Return (X, Y) of the center of cell containing provided text 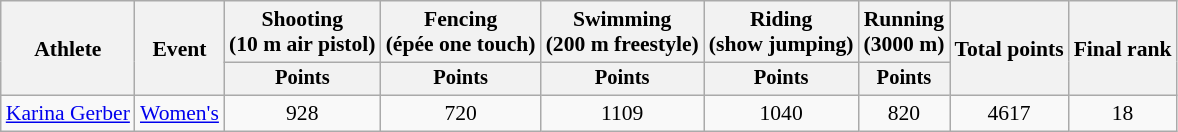
Total points (1010, 48)
1109 (622, 114)
1040 (782, 114)
Final rank (1123, 48)
820 (904, 114)
Women's (180, 114)
4617 (1010, 114)
928 (302, 114)
Running(3000 m) (904, 32)
720 (461, 114)
Karina Gerber (68, 114)
Athlete (68, 48)
Fencing(épée one touch) (461, 32)
Shooting(10 m air pistol) (302, 32)
Riding(show jumping) (782, 32)
Event (180, 48)
18 (1123, 114)
Swimming(200 m freestyle) (622, 32)
